Capture the cell that displays the provided text and extract its [X, Y] central coordinate. 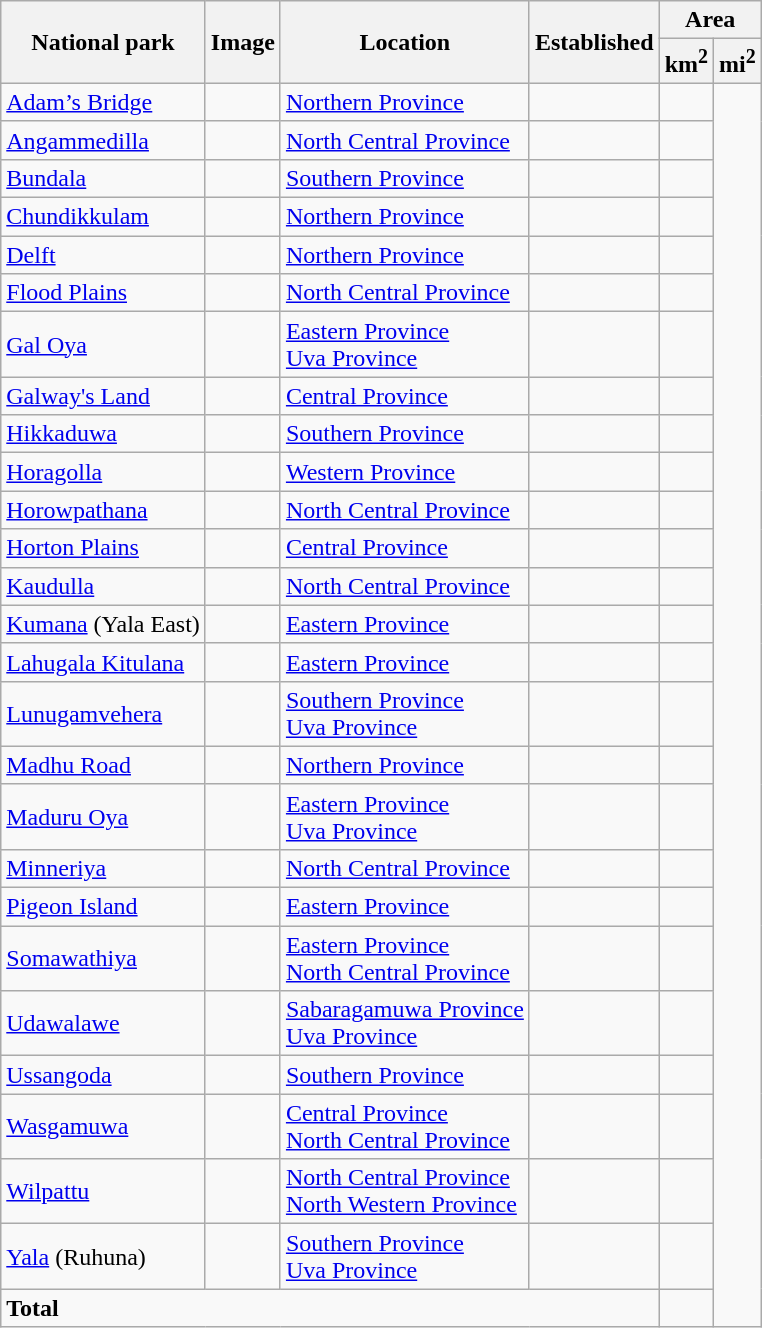
Hikkaduwa [104, 434]
Image [242, 42]
Ussangoda [104, 1075]
Western Province [404, 472]
Wasgamuwa [104, 1126]
Total [330, 1308]
Established [594, 42]
Adam’s Bridge [104, 102]
Bundala [104, 178]
Area [710, 20]
Angammedilla [104, 140]
North Central ProvinceNorth Western Province [404, 1192]
Eastern ProvinceNorth Central Province [404, 958]
Central ProvinceNorth Central Province [404, 1126]
Udawalawe [104, 1024]
Sabaragamuwa ProvinceUva Province [404, 1024]
Kaudulla [104, 586]
Pigeon Island [104, 907]
Delft [104, 255]
Wilpattu [104, 1192]
Lunugamvehera [104, 714]
Horagolla [104, 472]
Galway's Land [104, 396]
Horton Plains [104, 548]
mi2 [738, 62]
Madhu Road [104, 765]
National park [104, 42]
Flood Plains [104, 293]
Lahugala Kitulana [104, 662]
Maduru Oya [104, 816]
Somawathiya [104, 958]
Kumana (Yala East) [104, 624]
km2 [686, 62]
Horowpathana [104, 510]
Chundikkulam [104, 217]
Yala (Ruhuna) [104, 1256]
Gal Oya [104, 344]
Minneriya [104, 868]
Location [404, 42]
